Identify which cell holds the provided text, then report its [X, Y] central coordinate. 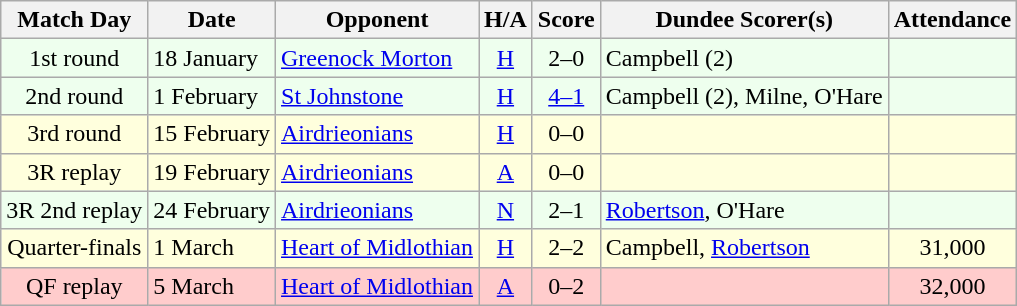
4–1 [566, 96]
2–2 [566, 248]
2–1 [566, 210]
H/A [506, 20]
1st round [74, 58]
24 February [212, 210]
Opponent [378, 20]
St Johnstone [378, 96]
Match Day [74, 20]
32,000 [952, 286]
5 March [212, 286]
18 January [212, 58]
N [506, 210]
Robertson, O'Hare [744, 210]
Campbell, Robertson [744, 248]
Score [566, 20]
Date [212, 20]
3R replay [74, 172]
3rd round [74, 134]
Attendance [952, 20]
QF replay [74, 286]
31,000 [952, 248]
Campbell (2), Milne, O'Hare [744, 96]
19 February [212, 172]
Dundee Scorer(s) [744, 20]
Greenock Morton [378, 58]
Campbell (2) [744, 58]
2–0 [566, 58]
1 February [212, 96]
Quarter-finals [74, 248]
15 February [212, 134]
2nd round [74, 96]
0–2 [566, 286]
1 March [212, 248]
3R 2nd replay [74, 210]
